Capture the cell that displays the provided text and extract its [x, y] central coordinate. 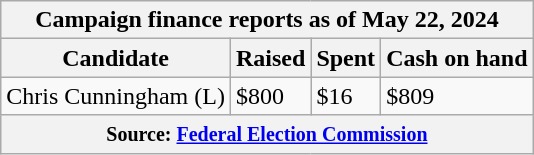
$809 [457, 96]
Spent [346, 58]
Raised [270, 58]
Chris Cunningham (L) [116, 96]
Campaign finance reports as of May 22, 2024 [267, 20]
$800 [270, 96]
Candidate [116, 58]
Source: Federal Election Commission [267, 134]
Cash on hand [457, 58]
$16 [346, 96]
